Detect which cell encompasses the target text, then output its [x, y] center coordinate. 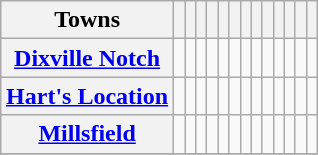
Millsfield [88, 134]
Dixville Notch [88, 58]
Hart's Location [88, 96]
Towns [88, 20]
